From the cell containing the given text, extract its center point as [X, Y] coordinate. 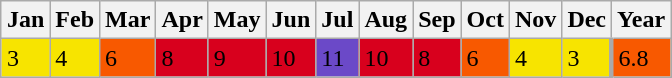
May [237, 20]
6.8 [642, 58]
Jun [291, 20]
Sep [437, 20]
Aug [386, 20]
Mar [128, 20]
Jul [338, 20]
Dec [587, 20]
Year [642, 20]
9 [237, 58]
Apr [182, 20]
11 [338, 58]
Feb [75, 20]
Nov [535, 20]
Jan [25, 20]
Oct [485, 20]
